Detect which cell encompasses the target text, then output its (X, Y) center coordinate. 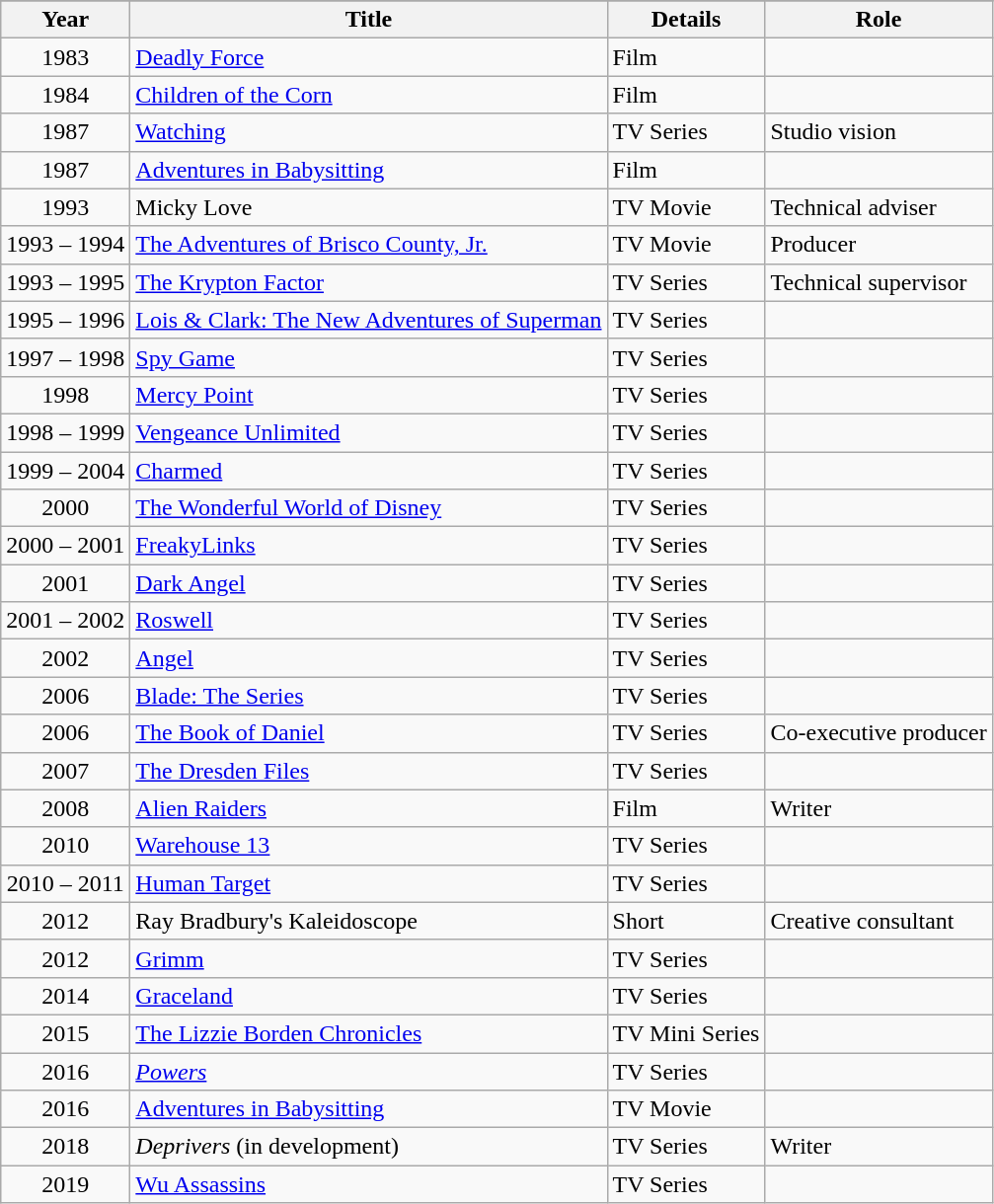
Deadly Force (369, 57)
Human Target (369, 883)
2007 (65, 771)
Creative consultant (879, 921)
Title (369, 20)
The Adventures of Brisco County, Jr. (369, 245)
Warehouse 13 (369, 846)
2002 (65, 658)
The Book of Daniel (369, 733)
Blade: The Series (369, 696)
1993 (65, 207)
Angel (369, 658)
1993 – 1994 (65, 245)
The Lizzie Borden Chronicles (369, 1033)
1983 (65, 57)
Ray Bradbury's Kaleidoscope (369, 921)
The Krypton Factor (369, 282)
FreakyLinks (369, 546)
Technical supervisor (879, 282)
Role (879, 20)
Powers (369, 1071)
Co-executive producer (879, 733)
Producer (879, 245)
2000 – 2001 (65, 546)
Year (65, 20)
1997 – 1998 (65, 357)
1999 – 2004 (65, 471)
2010 (65, 846)
2018 (65, 1147)
Children of the Corn (369, 95)
1995 – 1996 (65, 320)
Vengeance Unlimited (369, 432)
2014 (65, 996)
Graceland (369, 996)
2000 (65, 508)
1998 – 1999 (65, 432)
2019 (65, 1184)
Lois & Clark: The New Adventures of Superman (369, 320)
Alien Raiders (369, 808)
1984 (65, 95)
Studio vision (879, 132)
Micky Love (369, 207)
Short (686, 921)
Technical adviser (879, 207)
Mercy Point (369, 395)
The Dresden Files (369, 771)
Wu Assassins (369, 1184)
TV Mini Series (686, 1033)
2001 (65, 583)
The Wonderful World of Disney (369, 508)
1993 – 1995 (65, 282)
Watching (369, 132)
Dark Angel (369, 583)
1998 (65, 395)
Roswell (369, 621)
Charmed (369, 471)
2010 – 2011 (65, 883)
2015 (65, 1033)
Grimm (369, 958)
2001 – 2002 (65, 621)
2008 (65, 808)
Details (686, 20)
Spy Game (369, 357)
Deprivers (in development) (369, 1147)
